Identify which cell holds the provided text, then report its (x, y) central coordinate. 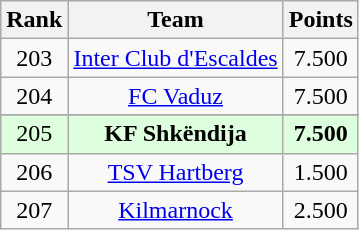
2.500 (320, 210)
TSV Hartberg (176, 172)
Points (320, 20)
FC Vaduz (176, 96)
203 (34, 58)
Rank (34, 20)
KF Shkëndija (176, 134)
Team (176, 20)
207 (34, 210)
Inter Club d'Escaldes (176, 58)
205 (34, 134)
Kilmarnock (176, 210)
206 (34, 172)
204 (34, 96)
1.500 (320, 172)
